Output the (x, y) coordinate of the center of the cell containing the given text.  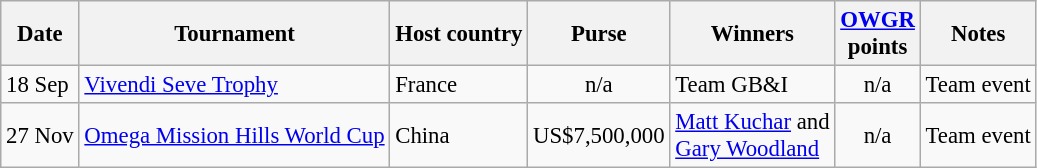
Purse (599, 34)
OWGRpoints (878, 34)
China (459, 136)
27 Nov (40, 136)
Vivendi Seve Trophy (234, 85)
Host country (459, 34)
Omega Mission Hills World Cup (234, 136)
France (459, 85)
Winners (752, 34)
Notes (978, 34)
Team GB&I (752, 85)
Matt Kuchar and Gary Woodland (752, 136)
18 Sep (40, 85)
US$7,500,000 (599, 136)
Tournament (234, 34)
Date (40, 34)
